Return the (X, Y) coordinate for the center point of the cell that contains the specified text.  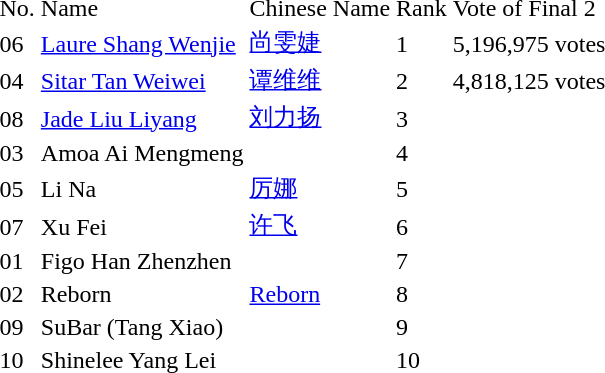
Amoa Ai Mengmeng (142, 153)
6 (422, 226)
Figo Han Zhenzhen (142, 261)
刘力扬 (320, 118)
SuBar (Tang Xiao) (142, 327)
Jade Liu Liyang (142, 118)
Li Na (142, 189)
谭维维 (320, 81)
Laure Shang Wenjie (142, 43)
Sitar Tan Weiwei (142, 81)
5 (422, 189)
3 (422, 118)
尚雯婕 (320, 43)
7 (422, 261)
1 (422, 43)
8 (422, 295)
许飞 (320, 226)
9 (422, 327)
厉娜 (320, 189)
4 (422, 153)
Xu Fei (142, 226)
2 (422, 81)
